Find where the given text appears and provide that cell's center as (X, Y) coordinate. 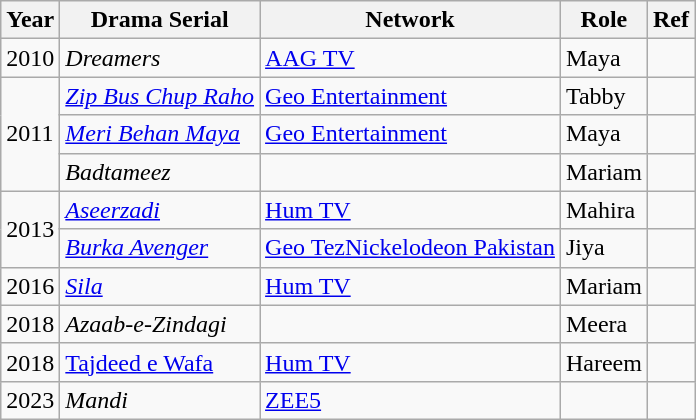
2016 (30, 286)
Meri Behan Maya (160, 134)
Hareem (604, 362)
Mahira (604, 210)
Mandi (160, 400)
Dreamers (160, 58)
Burka Avenger (160, 248)
Badtameez (160, 172)
Drama Serial (160, 20)
2010 (30, 58)
Role (604, 20)
Ref (670, 20)
Sila (160, 286)
Year (30, 20)
AAG TV (410, 58)
Jiya (604, 248)
Geo TezNickelodeon Pakistan (410, 248)
Zip Bus Chup Raho (160, 96)
Tajdeed e Wafa (160, 362)
2013 (30, 229)
ZEE5 (410, 400)
2011 (30, 134)
2023 (30, 400)
Network (410, 20)
Aseerzadi (160, 210)
Azaab-e-Zindagi (160, 324)
Meera (604, 324)
Tabby (604, 96)
